Search for the cell housing the specified text and yield its (x, y) center coordinate. 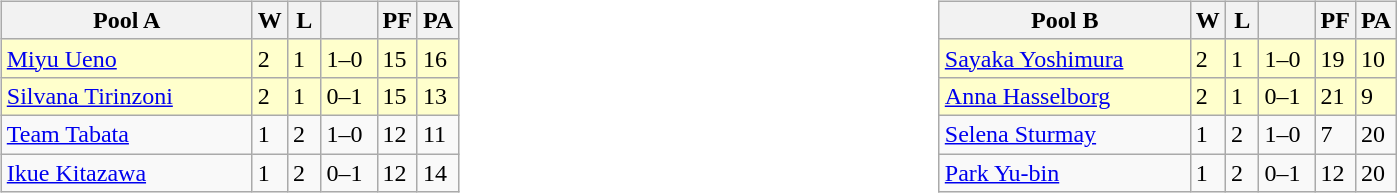
7 (1335, 134)
Sayaka Yoshimura (1064, 58)
Pool B (1064, 20)
10 (1376, 58)
Silvana Tirinzoni (126, 96)
19 (1335, 58)
Park Yu-bin (1064, 173)
21 (1335, 96)
Miyu Ueno (126, 58)
16 (438, 58)
Pool A (126, 20)
Selena Sturmay (1064, 134)
Ikue Kitazawa (126, 173)
Team Tabata (126, 134)
14 (438, 173)
13 (438, 96)
11 (438, 134)
Anna Hasselborg (1064, 96)
9 (1376, 96)
